Determine the [X, Y] coordinate at the center of the cell enclosing the given text.  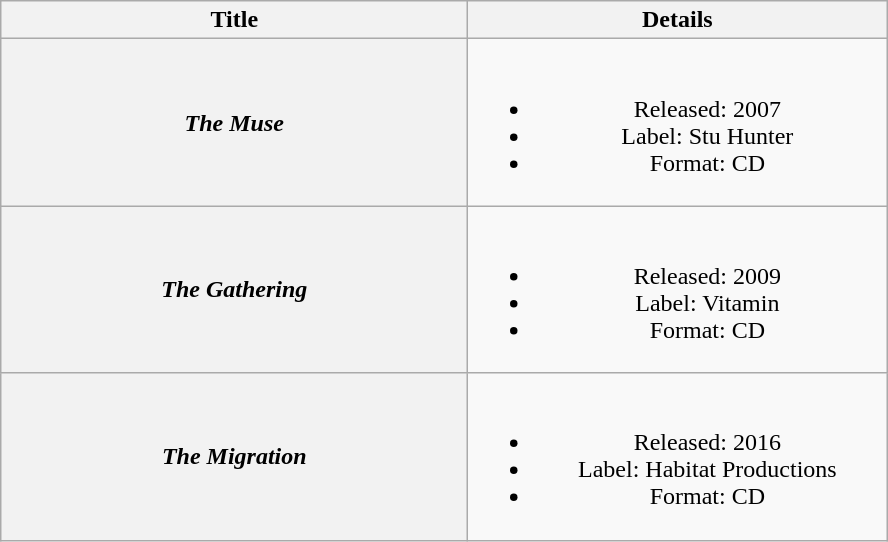
Released: 2007Label: Stu HunterFormat: CD [678, 122]
The Muse [234, 122]
The Migration [234, 456]
Released: 2009Label: VitaminFormat: CD [678, 290]
Details [678, 20]
The Gathering [234, 290]
Released: 2016Label: Habitat ProductionsFormat: CD [678, 456]
Title [234, 20]
